Detect which cell encompasses the target text, then output its (X, Y) center coordinate. 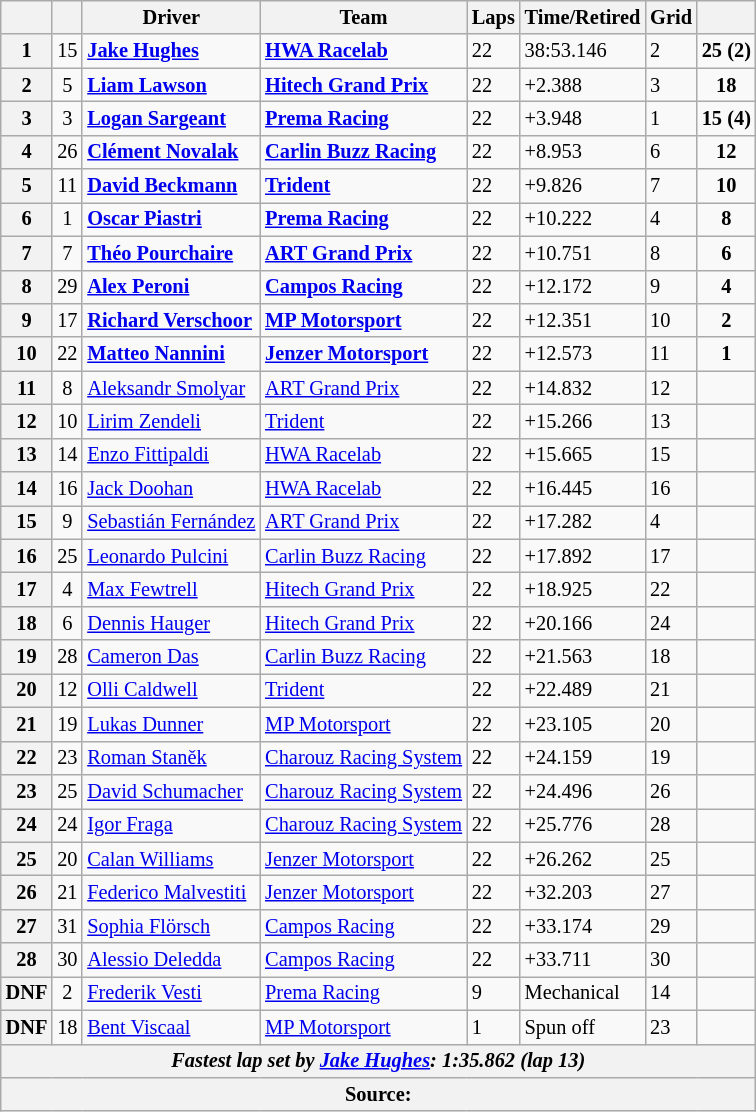
Laps (494, 17)
Roman Staněk (171, 758)
Logan Sargeant (171, 118)
Jack Doohan (171, 489)
+16.445 (583, 489)
+10.222 (583, 219)
Alessio Deledda (171, 960)
Max Fewtrell (171, 589)
+10.751 (583, 253)
Team (364, 17)
Jake Hughes (171, 51)
Dennis Hauger (171, 623)
Sebastián Fernández (171, 522)
+33.174 (583, 926)
Oscar Piastri (171, 219)
David Schumacher (171, 791)
David Beckmann (171, 186)
+12.351 (583, 320)
Sophia Flörsch (171, 926)
Liam Lawson (171, 85)
Alex Peroni (171, 287)
38:53.146 (583, 51)
Grid (671, 17)
Leonardo Pulcini (171, 556)
Spun off (583, 1027)
Richard Verschoor (171, 320)
+12.172 (583, 287)
+25.776 (583, 825)
Mechanical (583, 993)
Frederik Vesti (171, 993)
31 (67, 926)
+23.105 (583, 724)
+3.948 (583, 118)
Matteo Nannini (171, 354)
Lirim Zendeli (171, 421)
+18.925 (583, 589)
+8.953 (583, 152)
+26.262 (583, 859)
Source: (378, 1094)
Time/Retired (583, 17)
Théo Pourchaire (171, 253)
Federico Malvestiti (171, 892)
Bent Viscaal (171, 1027)
Lukas Dunner (171, 724)
15 (4) (726, 118)
+15.266 (583, 421)
Driver (171, 17)
+33.711 (583, 960)
+2.388 (583, 85)
+32.203 (583, 892)
Calan Williams (171, 859)
+14.832 (583, 388)
+12.573 (583, 354)
Olli Caldwell (171, 690)
+22.489 (583, 690)
Clément Novalak (171, 152)
Cameron Das (171, 657)
+17.892 (583, 556)
+17.282 (583, 522)
+20.166 (583, 623)
+24.496 (583, 791)
+9.826 (583, 186)
Igor Fraga (171, 825)
+21.563 (583, 657)
Aleksandr Smolyar (171, 388)
Fastest lap set by Jake Hughes: 1:35.862 (lap 13) (378, 1061)
+15.665 (583, 455)
25 (2) (726, 51)
Enzo Fittipaldi (171, 455)
+24.159 (583, 758)
